Provide the (x, y) coordinate of the cell's center where the given text is located.  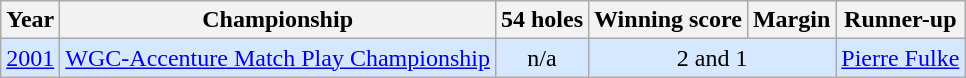
WGC-Accenture Match Play Championship (278, 58)
n/a (542, 58)
Pierre Fulke (900, 58)
2 and 1 (712, 58)
Year (30, 20)
2001 (30, 58)
Championship (278, 20)
Runner-up (900, 20)
Winning score (668, 20)
Margin (791, 20)
54 holes (542, 20)
